Return [x, y] of the center of cell containing provided text 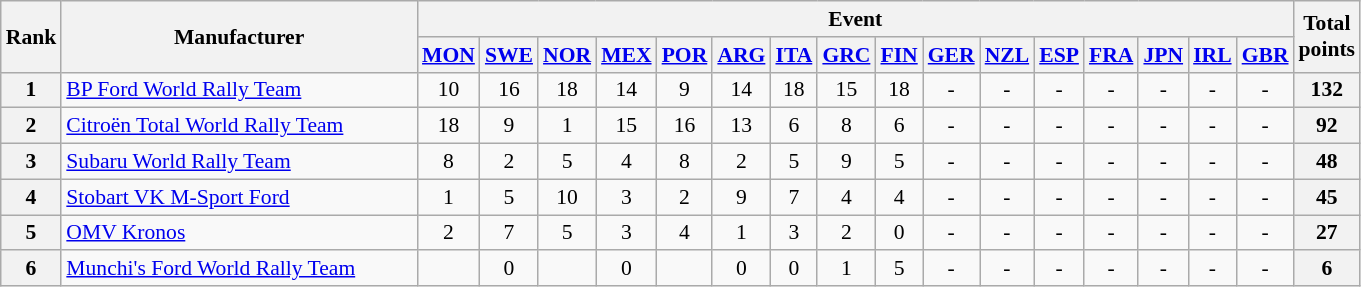
48 [1328, 162]
GBR [1266, 55]
ESP [1059, 55]
FIN [898, 55]
Rank [32, 36]
NZL [1008, 55]
Munchi's Ford World Rally Team [239, 269]
BP Ford World Rally Team [239, 90]
SWE [509, 55]
GER [952, 55]
13 [741, 126]
Subaru World Rally Team [239, 162]
JPN [1163, 55]
Manufacturer [239, 36]
Stobart VK M-Sport Ford [239, 197]
NOR [567, 55]
45 [1328, 197]
GRC [846, 55]
MON [448, 55]
Event [856, 19]
ITA [794, 55]
IRL [1212, 55]
OMV Kronos [239, 233]
Citroën Total World Rally Team [239, 126]
MEX [626, 55]
Totalpoints [1328, 36]
132 [1328, 90]
92 [1328, 126]
ARG [741, 55]
27 [1328, 233]
FRA [1111, 55]
POR [685, 55]
